Find where the given text appears and provide that cell's center as (X, Y) coordinate. 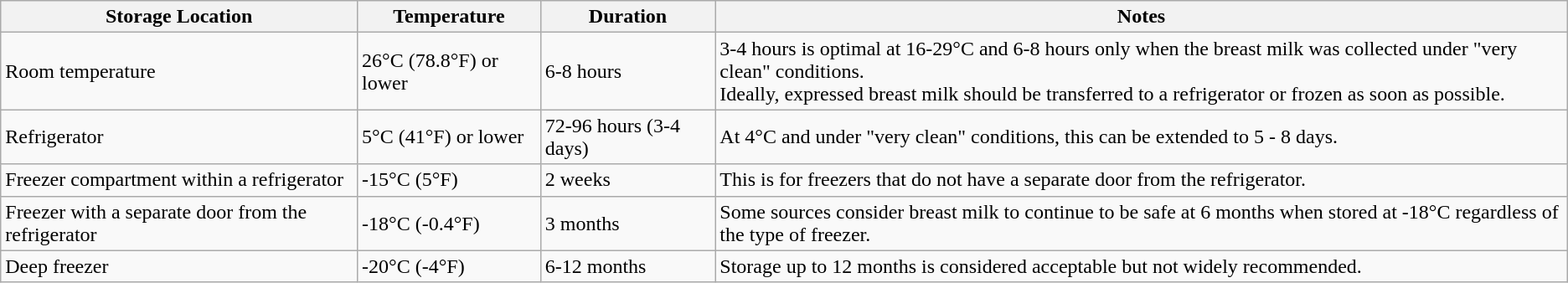
Storage Location (179, 17)
This is for freezers that do not have a separate door from the refrigerator. (1141, 180)
Deep freezer (179, 266)
6-8 hours (628, 71)
Some sources consider breast milk to continue to be safe at 6 months when stored at -18°C regardless of the type of freezer. (1141, 223)
-15°C (5°F) (449, 180)
2 weeks (628, 180)
Duration (628, 17)
Storage up to 12 months is considered acceptable but not widely recommended. (1141, 266)
Freezer compartment within a refrigerator (179, 180)
3 months (628, 223)
Temperature (449, 17)
Notes (1141, 17)
Freezer with a separate door from the refrigerator (179, 223)
5°C (41°F) or lower (449, 137)
26°C (78.8°F) or lower (449, 71)
Refrigerator (179, 137)
-20°C (-4°F) (449, 266)
-18°C (-0.4°F) (449, 223)
6-12 months (628, 266)
72-96 hours (3-4 days) (628, 137)
Room temperature (179, 71)
At 4°C and under "very clean" conditions, this can be extended to 5 - 8 days. (1141, 137)
